Locate the cell with the specified text and output its (X, Y) center coordinate. 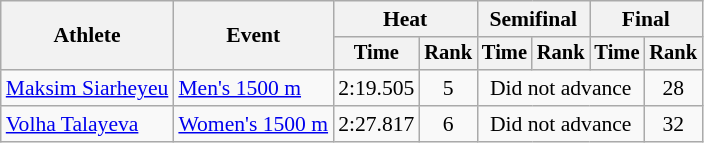
2:19.505 (376, 88)
Women's 1500 m (253, 124)
Semifinal (533, 19)
2:27.817 (376, 124)
Maksim Siarheyeu (88, 88)
Event (253, 36)
32 (673, 124)
Athlete (88, 36)
5 (448, 88)
6 (448, 124)
Final (646, 19)
Volha Talayeva (88, 124)
28 (673, 88)
Heat (405, 19)
Men's 1500 m (253, 88)
